Return the (x, y) coordinate for the center point of the cell that contains the specified text.  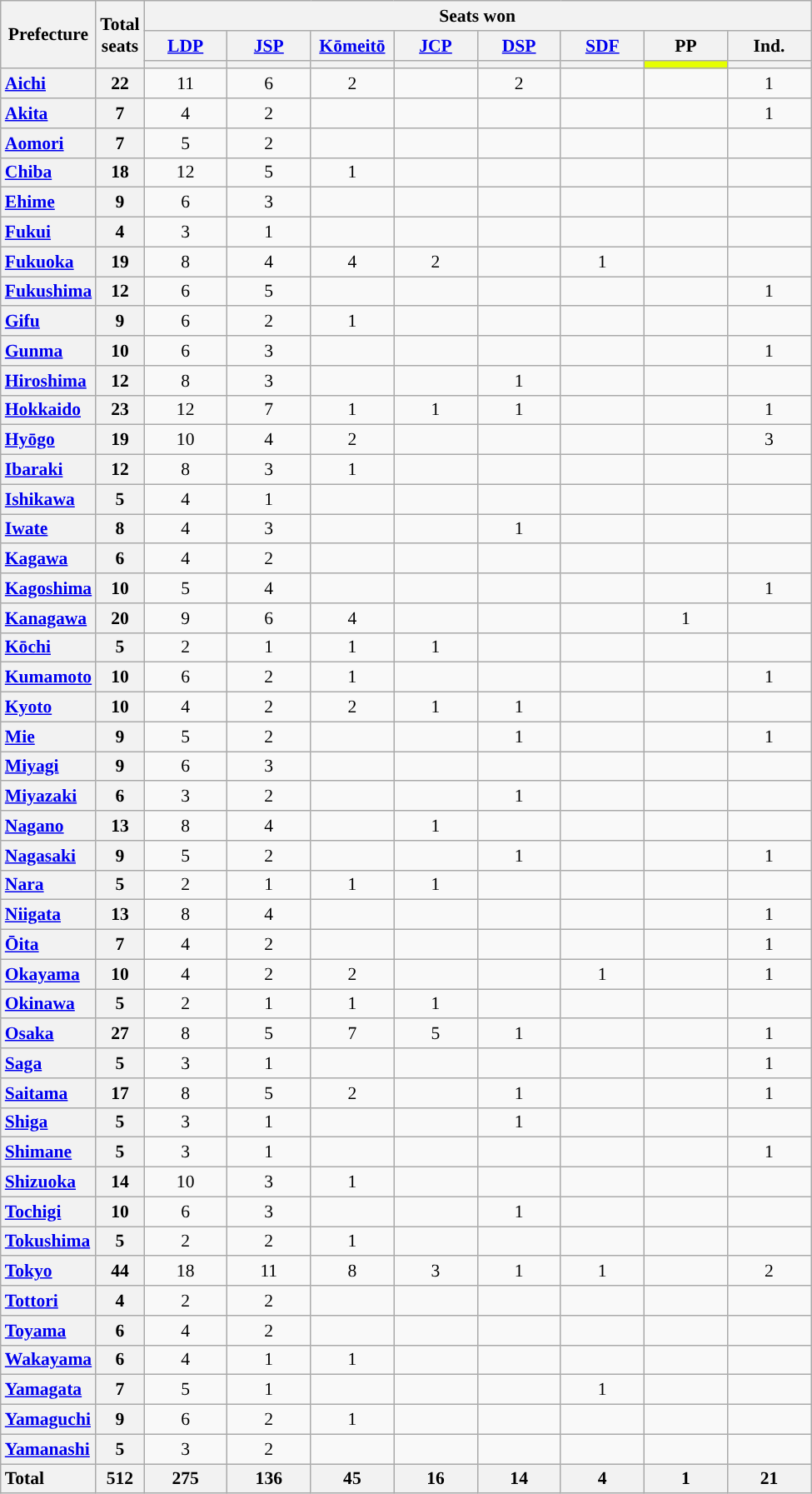
Saga (48, 1063)
Kōchi (48, 647)
Ind. (769, 46)
Tokyo (48, 1272)
JCP (436, 46)
Tokushima (48, 1242)
136 (269, 1479)
Aomori (48, 143)
LDP (186, 46)
Nagano (48, 826)
Shimane (48, 1152)
Miyazaki (48, 797)
21 (769, 1479)
17 (120, 1093)
44 (120, 1272)
Okinawa (48, 1004)
Tottori (48, 1301)
Yamanashi (48, 1449)
Gifu (48, 322)
Chiba (48, 172)
Miyagi (48, 767)
Ōita (48, 945)
Kyoto (48, 707)
Hiroshima (48, 381)
Fukui (48, 232)
Saitama (48, 1093)
Kagawa (48, 559)
Totalseats (120, 35)
45 (352, 1479)
Fukushima (48, 292)
Wakayama (48, 1360)
Okayama (48, 974)
Ehime (48, 202)
Niigata (48, 915)
512 (120, 1479)
Osaka (48, 1034)
Yamaguchi (48, 1420)
Iwate (48, 529)
275 (186, 1479)
Tochigi (48, 1212)
Kumamoto (48, 677)
Yamagata (48, 1390)
Kagoshima (48, 588)
23 (120, 410)
Nagasaki (48, 856)
Shizuoka (48, 1182)
Ibaraki (48, 470)
Prefecture (48, 35)
Akita (48, 113)
Fukuoka (48, 262)
Hokkaido (48, 410)
JSP (269, 46)
22 (120, 84)
20 (120, 618)
Gunma (48, 351)
Shiga (48, 1122)
Kanagawa (48, 618)
DSP (519, 46)
Aichi (48, 84)
Seats won (478, 16)
SDF (602, 46)
Nara (48, 885)
27 (120, 1034)
Mie (48, 737)
Toyama (48, 1331)
Ishikawa (48, 499)
Hyōgo (48, 440)
16 (436, 1479)
Kōmeitō (352, 46)
PP (685, 46)
Total (48, 1479)
